Pinpoint the cell where the given text exists, returning its (x, y) midpoint coordinate. 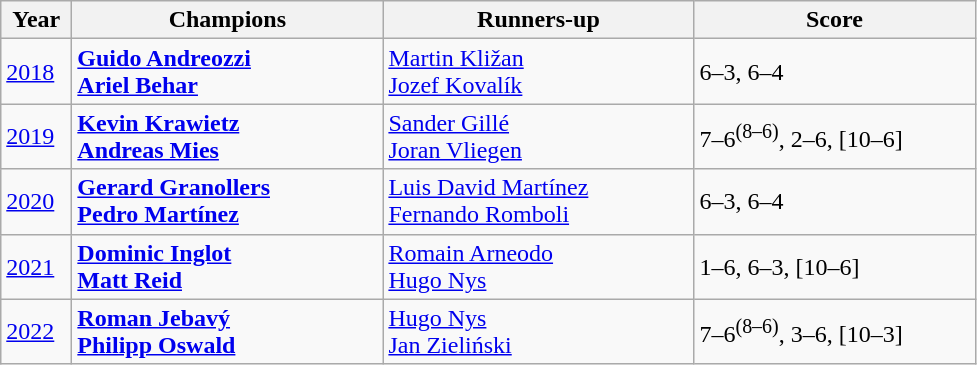
7–6(8–6), 2–6, [10–6] (834, 136)
2020 (36, 202)
Romain Arneodo Hugo Nys (538, 266)
Roman Jebavý Philipp Oswald (228, 332)
2021 (36, 266)
Hugo Nys Jan Zieliński (538, 332)
2019 (36, 136)
7–6(8–6), 3–6, [10–3] (834, 332)
Kevin Krawietz Andreas Mies (228, 136)
Luis David Martínez Fernando Romboli (538, 202)
Year (36, 20)
Score (834, 20)
Gerard Granollers Pedro Martínez (228, 202)
2022 (36, 332)
2018 (36, 72)
Martin Kližan Jozef Kovalík (538, 72)
Dominic Inglot Matt Reid (228, 266)
Sander Gillé Joran Vliegen (538, 136)
Guido Andreozzi Ariel Behar (228, 72)
1–6, 6–3, [10–6] (834, 266)
Runners-up (538, 20)
Champions (228, 20)
